Provide the (x, y) coordinate of the cell's center where the given text is located.  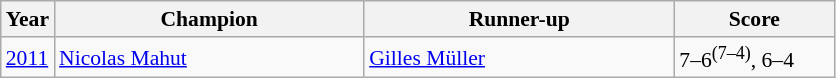
Year (28, 19)
Nicolas Mahut (209, 58)
Champion (209, 19)
Score (754, 19)
7–6(7–4), 6–4 (754, 58)
Runner-up (519, 19)
Gilles Müller (519, 58)
2011 (28, 58)
